Determine the [x, y] coordinate at the center of the cell enclosing the given text.  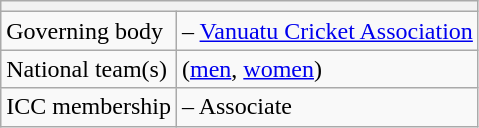
Governing body [89, 31]
ICC membership [89, 107]
– Vanuatu Cricket Association [327, 31]
(men, women) [327, 69]
National team(s) [89, 69]
– Associate [327, 107]
